Determine the [X, Y] coordinate at the center of the cell enclosing the given text.  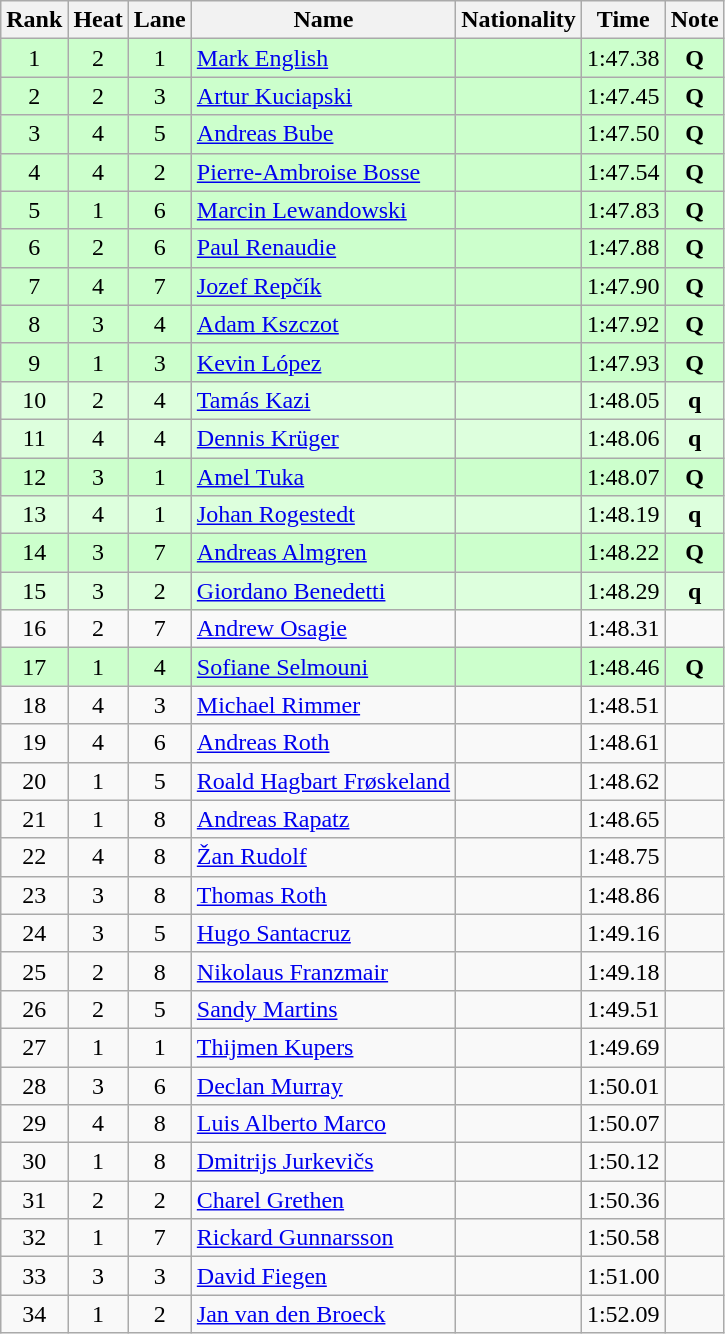
1:49.18 [623, 971]
13 [34, 515]
Rickard Gunnarsson [323, 1238]
1:50.12 [623, 1162]
Roald Hagbart Frøskeland [323, 781]
1:52.09 [623, 1314]
1:47.83 [623, 210]
30 [34, 1162]
Jan van den Broeck [323, 1314]
Jozef Repčík [323, 286]
Lane [160, 20]
1:48.62 [623, 781]
Marcin Lewandowski [323, 210]
Adam Kszczot [323, 324]
Giordano Benedetti [323, 591]
Charel Grethen [323, 1200]
1:48.29 [623, 591]
1:48.22 [623, 553]
1:50.01 [623, 1085]
1:47.90 [623, 286]
Paul Renaudie [323, 248]
Tamás Kazi [323, 400]
19 [34, 743]
15 [34, 591]
Pierre-Ambroise Bosse [323, 172]
1:48.65 [623, 819]
16 [34, 629]
27 [34, 1047]
1:48.19 [623, 515]
1:48.46 [623, 667]
1:48.05 [623, 400]
29 [34, 1124]
Declan Murray [323, 1085]
Heat [98, 20]
Luis Alberto Marco [323, 1124]
Name [323, 20]
Dmitrijs Jurkevičs [323, 1162]
Sandy Martins [323, 1009]
1:47.45 [623, 96]
28 [34, 1085]
Andreas Bube [323, 134]
9 [34, 362]
12 [34, 477]
1:47.54 [623, 172]
Artur Kuciapski [323, 96]
10 [34, 400]
23 [34, 895]
1:48.51 [623, 705]
Andreas Roth [323, 743]
1:48.06 [623, 438]
Nikolaus Franzmair [323, 971]
1:48.07 [623, 477]
1:47.38 [623, 58]
1:49.16 [623, 933]
1:49.69 [623, 1047]
24 [34, 933]
1:50.58 [623, 1238]
1:47.93 [623, 362]
Andrew Osagie [323, 629]
1:49.51 [623, 1009]
Thijmen Kupers [323, 1047]
Hugo Santacruz [323, 933]
Kevin López [323, 362]
31 [34, 1200]
Dennis Krüger [323, 438]
Thomas Roth [323, 895]
17 [34, 667]
Andreas Rapatz [323, 819]
Michael Rimmer [323, 705]
Andreas Almgren [323, 553]
34 [34, 1314]
32 [34, 1238]
Time [623, 20]
Nationality [519, 20]
1:50.36 [623, 1200]
18 [34, 705]
26 [34, 1009]
1:50.07 [623, 1124]
Amel Tuka [323, 477]
1:48.86 [623, 895]
22 [34, 857]
Sofiane Selmouni [323, 667]
11 [34, 438]
Žan Rudolf [323, 857]
20 [34, 781]
25 [34, 971]
Note [694, 20]
Rank [34, 20]
1:47.92 [623, 324]
Johan Rogestedt [323, 515]
1:48.75 [623, 857]
21 [34, 819]
14 [34, 553]
David Fiegen [323, 1276]
1:48.61 [623, 743]
1:47.50 [623, 134]
1:48.31 [623, 629]
Mark English [323, 58]
1:47.88 [623, 248]
1:51.00 [623, 1276]
33 [34, 1276]
